Detect which cell encompasses the target text, then output its [x, y] center coordinate. 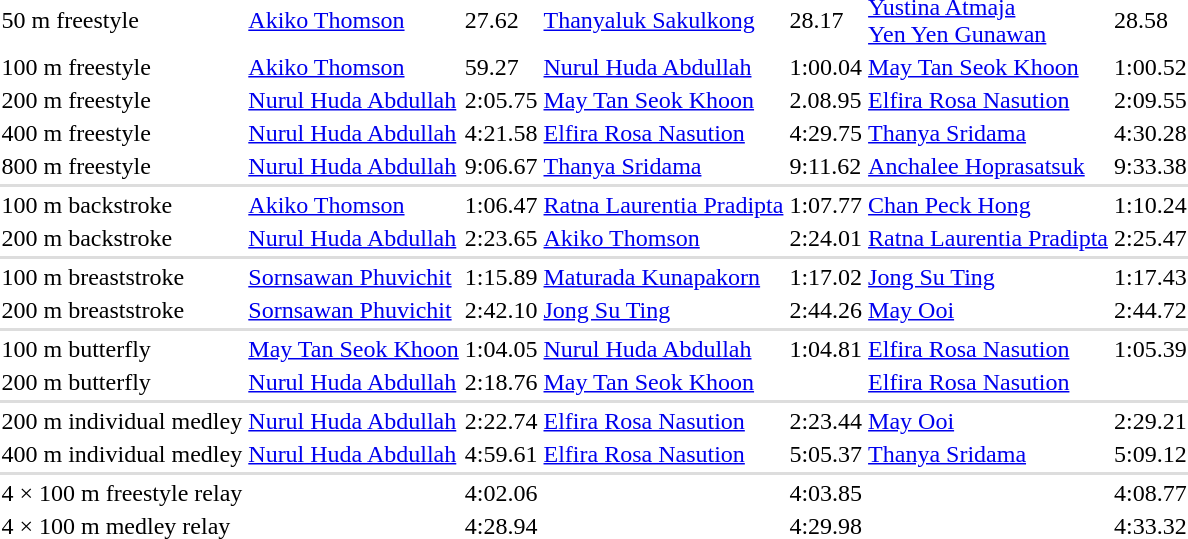
4 × 100 m freestyle relay [122, 493]
4:03.85 [826, 493]
400 m freestyle [122, 133]
4:02.06 [501, 493]
1:06.47 [501, 205]
200 m butterfly [122, 382]
2:05.75 [501, 100]
Chan Peck Hong [988, 205]
100 m freestyle [122, 67]
400 m individual medley [122, 454]
9:06.67 [501, 166]
2:18.76 [501, 382]
200 m breaststroke [122, 310]
2:24.01 [826, 238]
4:59.61 [501, 454]
2:23.44 [826, 421]
2:44.26 [826, 310]
1:07.77 [826, 205]
2:22.74 [501, 421]
4:29.75 [826, 133]
9:11.62 [826, 166]
1:17.02 [826, 277]
1:15.89 [501, 277]
1:04.05 [501, 349]
59.27 [501, 67]
100 m breaststroke [122, 277]
Anchalee Hoprasatsuk [988, 166]
2:42.10 [501, 310]
1:04.81 [826, 349]
200 m individual medley [122, 421]
2.08.95 [826, 100]
200 m freestyle [122, 100]
4:21.58 [501, 133]
1:00.04 [826, 67]
800 m freestyle [122, 166]
200 m backstroke [122, 238]
Maturada Kunapakorn [664, 277]
100 m backstroke [122, 205]
5:05.37 [826, 454]
2:23.65 [501, 238]
100 m butterfly [122, 349]
